Return (X, Y) of the center of cell containing provided text 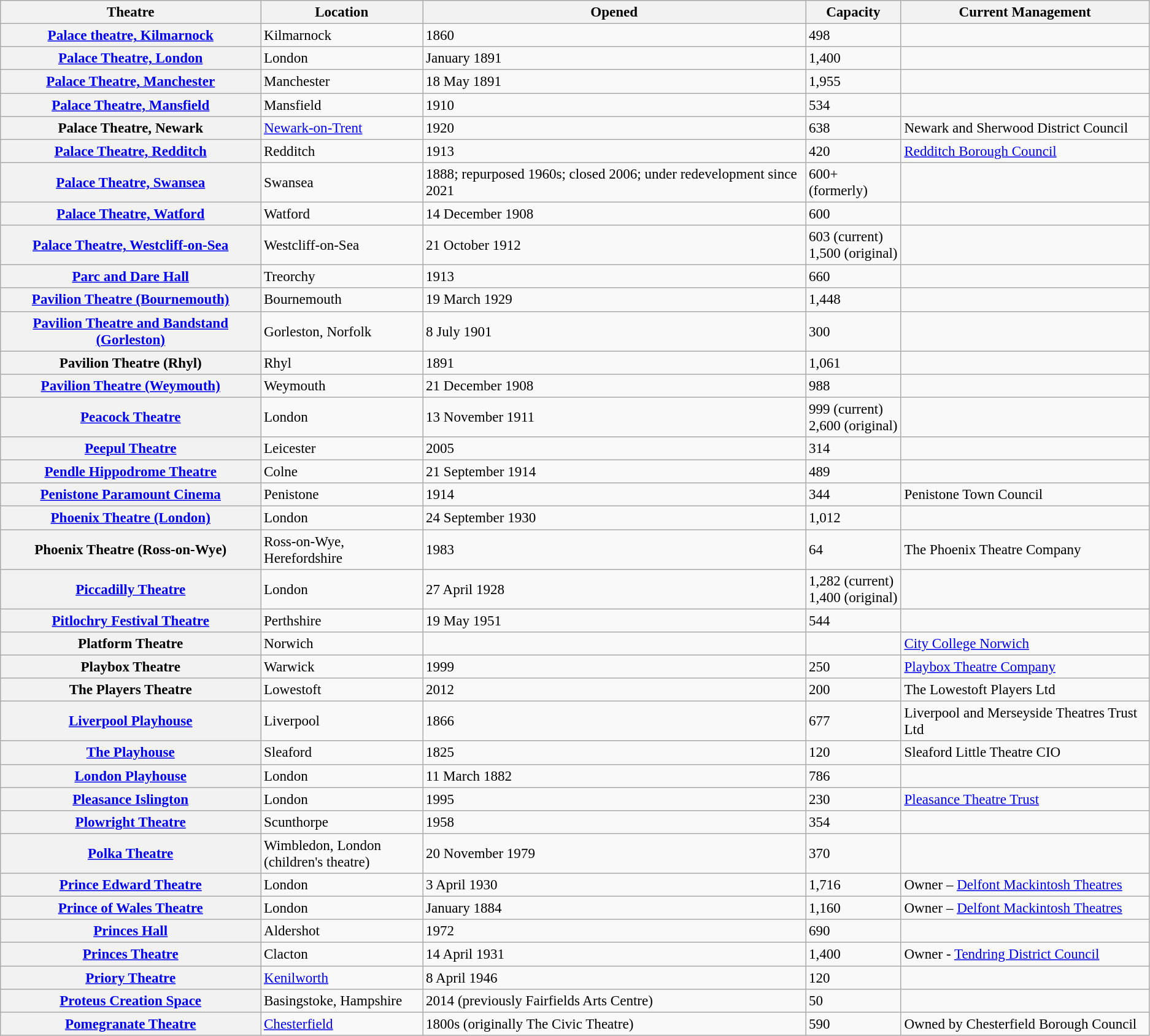
Current Management (1025, 12)
Newark and Sherwood District Council (1025, 128)
Piccadilly Theatre (131, 589)
21 October 1912 (614, 245)
Parc and Dare Hall (131, 277)
Proteus Creation Space (131, 1001)
Palace Theatre, Redditch (131, 151)
Liverpool (342, 722)
20 November 1979 (614, 853)
19 March 1929 (614, 300)
14 April 1931 (614, 954)
Treorchy (342, 277)
Polka Theatre (131, 853)
13 November 1911 (614, 417)
Pleasance Islington (131, 799)
1983 (614, 550)
534 (854, 105)
988 (854, 386)
1860 (614, 36)
24 September 1930 (614, 518)
Priory Theatre (131, 978)
354 (854, 822)
Palace Theatre, Newark (131, 128)
The Phoenix Theatre Company (1025, 550)
Plowright Theatre (131, 822)
1920 (614, 128)
18 May 1891 (614, 82)
Prince Edward Theatre (131, 885)
Capacity (854, 12)
2014 (previously Fairfields Arts Centre) (614, 1001)
Wimbledon, London(children's theatre) (342, 853)
314 (854, 449)
Chesterfield (342, 1024)
638 (854, 128)
14 December 1908 (614, 214)
The Players Theatre (131, 690)
Owned by Chesterfield Borough Council (1025, 1024)
Location (342, 12)
Pavilion Theatre (Bournemouth) (131, 300)
Princes Theatre (131, 954)
Colne (342, 472)
1914 (614, 495)
2005 (614, 449)
Opened (614, 12)
Playbox Theatre Company (1025, 667)
The Playhouse (131, 753)
Pavilion Theatre and Bandstand (Gorleston) (131, 331)
1958 (614, 822)
1,012 (854, 518)
690 (854, 931)
489 (854, 472)
21 December 1908 (614, 386)
Norwich (342, 644)
Basingstoke, Hampshire (342, 1001)
1,282 (current)1,400 (original) (854, 589)
344 (854, 495)
London Playhouse (131, 776)
300 (854, 331)
Redditch (342, 151)
Penistone Paramount Cinema (131, 495)
Bournemouth (342, 300)
Platform Theatre (131, 644)
Kilmarnock (342, 36)
590 (854, 1024)
Peepul Theatre (131, 449)
Weymouth (342, 386)
8 April 1946 (614, 978)
230 (854, 799)
Redditch Borough Council (1025, 151)
Newark-on-Trent (342, 128)
Pavilion Theatre (Rhyl) (131, 363)
Sleaford Little Theatre CIO (1025, 753)
January 1884 (614, 908)
3 April 1930 (614, 885)
786 (854, 776)
999 (current)2,600 (original) (854, 417)
677 (854, 722)
21 September 1914 (614, 472)
City College Norwich (1025, 644)
Palace Theatre, Westcliff-on-Sea (131, 245)
50 (854, 1001)
1891 (614, 363)
Palace theatre, Kilmarnock (131, 36)
Aldershot (342, 931)
1800s (originally The Civic Theatre) (614, 1024)
19 May 1951 (614, 620)
Leicester (342, 449)
Palace Theatre, Swansea (131, 183)
Palace Theatre, Manchester (131, 82)
Liverpool Playhouse (131, 722)
1,448 (854, 300)
Penistone (342, 495)
Liverpool and Merseyside Theatres Trust Ltd (1025, 722)
Manchester (342, 82)
Clacton (342, 954)
Penistone Town Council (1025, 495)
Rhyl (342, 363)
1866 (614, 722)
420 (854, 151)
Gorleston, Norfolk (342, 331)
Phoenix Theatre (Ross-on-Wye) (131, 550)
Pleasance Theatre Trust (1025, 799)
1,160 (854, 908)
64 (854, 550)
Phoenix Theatre (London) (131, 518)
Mansfield (342, 105)
1972 (614, 931)
27 April 1928 (614, 589)
8 July 1901 (614, 331)
544 (854, 620)
Perthshire (342, 620)
January 1891 (614, 58)
Ross-on-Wye, Herefordshire (342, 550)
2012 (614, 690)
Kenilworth (342, 978)
Palace Theatre, Watford (131, 214)
Palace Theatre, London (131, 58)
Warwick (342, 667)
Lowestoft (342, 690)
370 (854, 853)
1995 (614, 799)
660 (854, 277)
Playbox Theatre (131, 667)
Pendle Hippodrome Theatre (131, 472)
Pavilion Theatre (Weymouth) (131, 386)
250 (854, 667)
Palace Theatre, Mansfield (131, 105)
Prince of Wales Theatre (131, 908)
600 (854, 214)
200 (854, 690)
The Lowestoft Players Ltd (1025, 690)
1,061 (854, 363)
Peacock Theatre (131, 417)
11 March 1882 (614, 776)
Sleaford (342, 753)
1888; repurposed 1960s; closed 2006; under redevelopment since 2021 (614, 183)
1999 (614, 667)
Theatre (131, 12)
1,716 (854, 885)
Scunthorpe (342, 822)
Pitlochry Festival Theatre (131, 620)
Westcliff-on-Sea (342, 245)
1910 (614, 105)
603 (current)1,500 (original) (854, 245)
1825 (614, 753)
Owner - Tendring District Council (1025, 954)
Watford (342, 214)
498 (854, 36)
Princes Hall (131, 931)
Swansea (342, 183)
600+ (formerly) (854, 183)
1,955 (854, 82)
Pomegranate Theatre (131, 1024)
